Find where the given text appears and provide that cell's center as [x, y] coordinate. 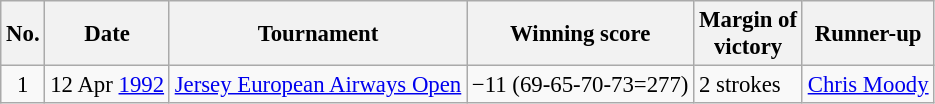
Margin ofvictory [748, 34]
Runner-up [868, 34]
2 strokes [748, 85]
Chris Moody [868, 85]
−11 (69-65-70-73=277) [580, 85]
No. [23, 34]
Tournament [318, 34]
1 [23, 85]
Winning score [580, 34]
12 Apr 1992 [107, 85]
Jersey European Airways Open [318, 85]
Date [107, 34]
